Capture the cell that displays the provided text and extract its [X, Y] central coordinate. 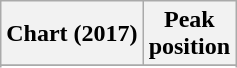
Chart (2017) [72, 34]
Peakposition [189, 34]
